Return the [X, Y] coordinate for the center point of the cell that contains the specified text.  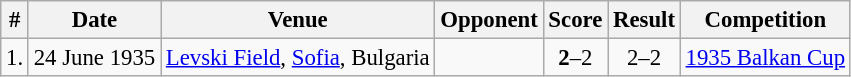
Levski Field, Sofia, Bulgaria [298, 58]
Venue [298, 20]
Score [576, 20]
Date [94, 20]
24 June 1935 [94, 58]
# [15, 20]
Result [644, 20]
1. [15, 58]
Competition [765, 20]
1935 Balkan Cup [765, 58]
Opponent [489, 20]
